Scan for the cell matching the given text and deliver its (x, y) coordinate at center. 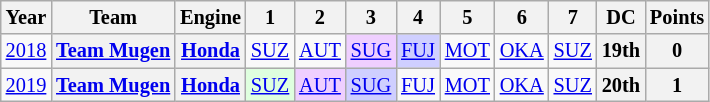
Year (26, 17)
7 (573, 17)
DC (621, 17)
0 (677, 51)
6 (522, 17)
5 (468, 17)
2 (320, 17)
Team (113, 17)
2019 (26, 85)
2018 (26, 51)
20th (621, 85)
Points (677, 17)
Engine (210, 17)
3 (371, 17)
19th (621, 51)
4 (418, 17)
